Find where the given text appears and provide that cell's center as [X, Y] coordinate. 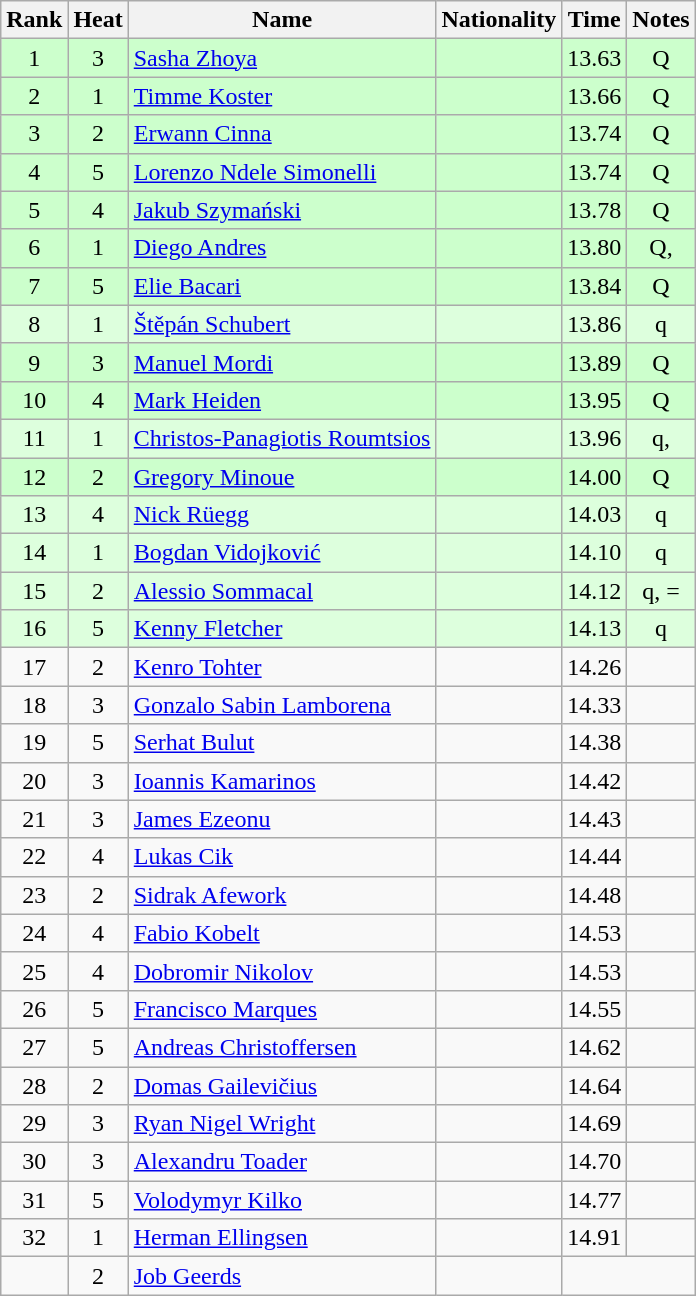
Volodymyr Kilko [282, 1200]
14.44 [594, 857]
32 [34, 1238]
Name [282, 20]
29 [34, 1124]
Ioannis Kamarinos [282, 781]
Kenny Fletcher [282, 629]
Sidrak Afework [282, 895]
7 [34, 286]
Serhat Bulut [282, 743]
Diego Andres [282, 248]
13.95 [594, 400]
14.12 [594, 591]
Andreas Christoffersen [282, 1047]
13.63 [594, 58]
Štěpán Schubert [282, 324]
13.86 [594, 324]
13.78 [594, 210]
Rank [34, 20]
Erwann Cinna [282, 134]
30 [34, 1162]
14.00 [594, 477]
25 [34, 971]
20 [34, 781]
Alessio Sommacal [282, 591]
Time [594, 20]
14 [34, 553]
13.89 [594, 362]
14.42 [594, 781]
Gregory Minoue [282, 477]
14.91 [594, 1238]
Elie Bacari [282, 286]
21 [34, 819]
22 [34, 857]
15 [34, 591]
Nationality [499, 20]
13.80 [594, 248]
31 [34, 1200]
Fabio Kobelt [282, 933]
14.64 [594, 1085]
Bogdan Vidojković [282, 553]
Mark Heiden [282, 400]
11 [34, 438]
q, = [661, 591]
14.69 [594, 1124]
Manuel Mordi [282, 362]
19 [34, 743]
14.38 [594, 743]
Lukas Cik [282, 857]
9 [34, 362]
14.43 [594, 819]
28 [34, 1085]
12 [34, 477]
Gonzalo Sabin Lamborena [282, 705]
27 [34, 1047]
Herman Ellingsen [282, 1238]
Job Geerds [282, 1276]
24 [34, 933]
Francisco Marques [282, 1009]
Christos-Panagiotis Roumtsios [282, 438]
Notes [661, 20]
Kenro Tohter [282, 667]
8 [34, 324]
6 [34, 248]
10 [34, 400]
17 [34, 667]
23 [34, 895]
Domas Gailevičius [282, 1085]
Dobromir Nikolov [282, 971]
18 [34, 705]
Jakub Szymański [282, 210]
Lorenzo Ndele Simonelli [282, 172]
Nick Rüegg [282, 515]
16 [34, 629]
13.84 [594, 286]
13.96 [594, 438]
13.66 [594, 96]
Timme Koster [282, 96]
Q, [661, 248]
26 [34, 1009]
14.26 [594, 667]
13 [34, 515]
Ryan Nigel Wright [282, 1124]
James Ezeonu [282, 819]
14.77 [594, 1200]
14.13 [594, 629]
q, [661, 438]
14.62 [594, 1047]
14.33 [594, 705]
14.10 [594, 553]
Alexandru Toader [282, 1162]
14.70 [594, 1162]
14.03 [594, 515]
Sasha Zhoya [282, 58]
14.55 [594, 1009]
14.48 [594, 895]
Heat [98, 20]
